Find where the given text appears and provide that cell's center as (X, Y) coordinate. 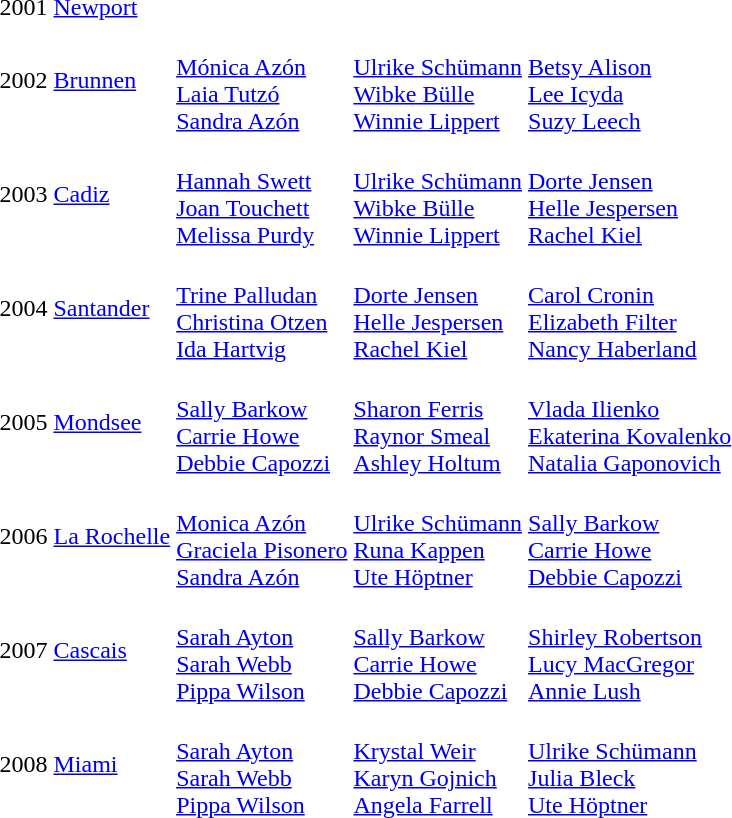
Hannah SwettJoan TouchettMelissa Purdy (262, 194)
Trine PalludanChristina OtzenIda Hartvig (262, 308)
Mónica AzónLaia TutzóSandra Azón (262, 80)
Dorte JensenHelle JespersenRachel Kiel (438, 308)
Sharon FerrisRaynor SmealAshley Holtum (438, 422)
Monica AzónGraciela PisoneroSandra Azón (262, 536)
Sarah AytonSarah WebbPippa Wilson (262, 650)
Ulrike SchümannRuna KappenUte Höptner (438, 536)
